Extract the (X, Y) coordinate from the center of the cell holding the provided text.  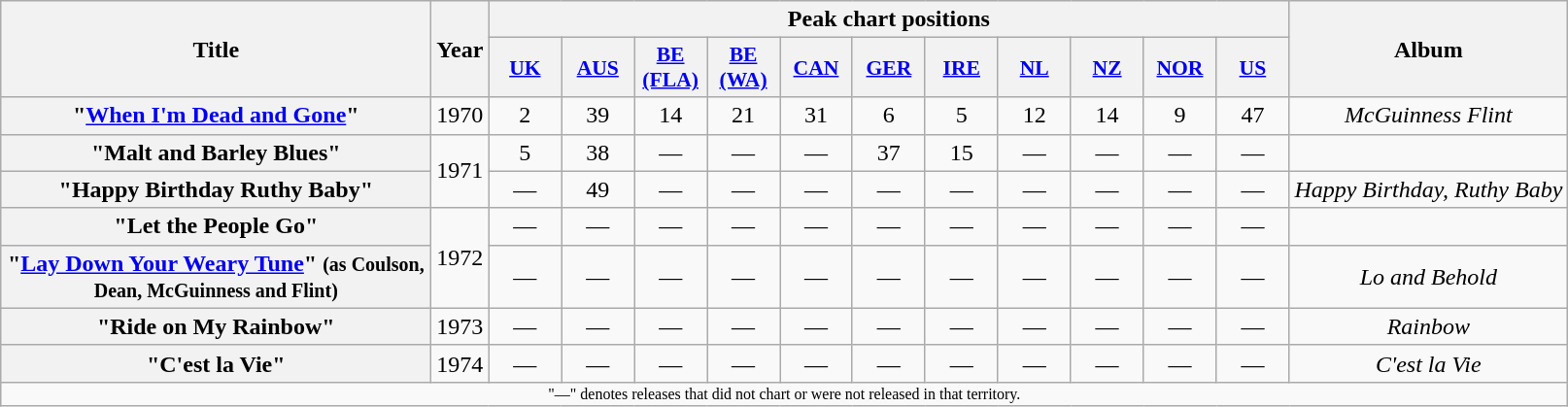
Year (460, 49)
BE (FLA) (670, 68)
GER (888, 68)
IRE (962, 68)
NZ (1108, 68)
"—" denotes releases that did not chart or were not released in that territory. (785, 393)
"Ride on My Rainbow" (216, 326)
"Happy Birthday Ruthy Baby" (216, 189)
UK (525, 68)
"C'est la Vie" (216, 363)
49 (598, 189)
McGuinness Flint (1428, 116)
1971 (460, 171)
"Malt and Barley Blues" (216, 153)
37 (888, 153)
6 (888, 116)
Happy Birthday, Ruthy Baby (1428, 189)
Album (1428, 49)
"When I'm Dead and Gone" (216, 116)
CAN (816, 68)
Lo and Behold (1428, 276)
1974 (460, 363)
38 (598, 153)
9 (1179, 116)
US (1253, 68)
NL (1034, 68)
31 (816, 116)
Peak chart positions (889, 19)
12 (1034, 116)
47 (1253, 116)
NOR (1179, 68)
C'est la Vie (1428, 363)
1970 (460, 116)
AUS (598, 68)
39 (598, 116)
Title (216, 49)
2 (525, 116)
1972 (460, 258)
"Let the People Go" (216, 226)
21 (744, 116)
15 (962, 153)
BE (WA) (744, 68)
Rainbow (1428, 326)
1973 (460, 326)
"Lay Down Your Weary Tune" (as Coulson, Dean, McGuinness and Flint) (216, 276)
